Identify which cell holds the provided text, then report its (X, Y) central coordinate. 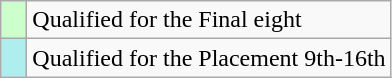
Qualified for the Final eight (209, 20)
Qualified for the Placement 9th-16th (209, 58)
